Detect which cell encompasses the target text, then output its [x, y] center coordinate. 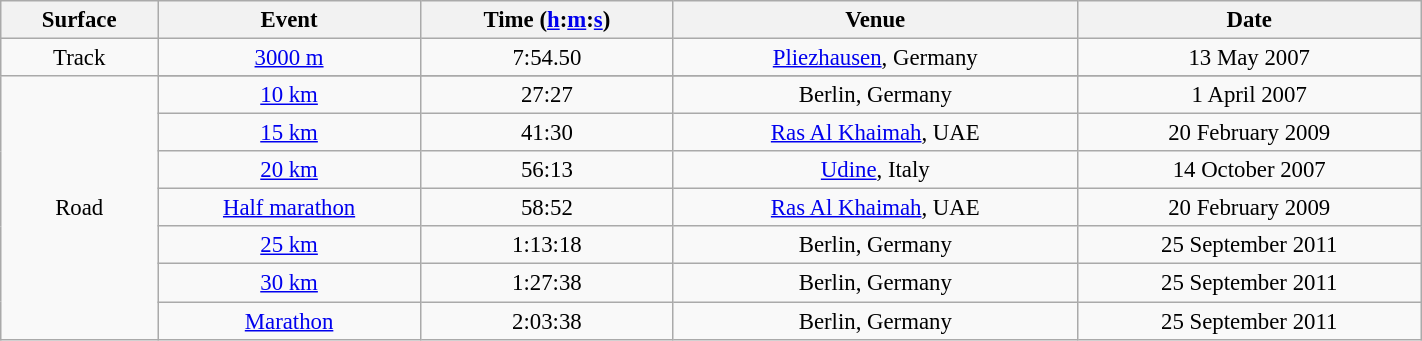
56:13 [546, 170]
30 km [290, 283]
1 April 2007 [1249, 95]
10 km [290, 95]
1:27:38 [546, 283]
Half marathon [290, 208]
Udine, Italy [875, 170]
2:03:38 [546, 321]
Surface [80, 20]
14 October 2007 [1249, 170]
Date [1249, 20]
1:13:18 [546, 245]
7:54.50 [546, 58]
Road [80, 208]
Event [290, 20]
27:27 [546, 95]
25 km [290, 245]
Pliezhausen, Germany [875, 58]
13 May 2007 [1249, 58]
41:30 [546, 133]
15 km [290, 133]
58:52 [546, 208]
20 km [290, 170]
Track [80, 58]
3000 m [290, 58]
Venue [875, 20]
Marathon [290, 321]
Time (h:m:s) [546, 20]
